Output the [x, y] coordinate of the center of the cell containing the given text.  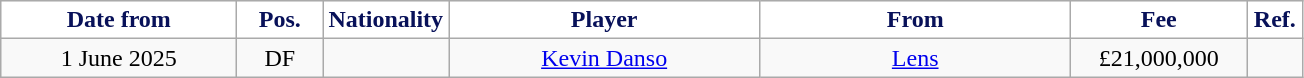
1 June 2025 [119, 58]
Ref. [1275, 20]
Date from [119, 20]
From [916, 20]
Kevin Danso [604, 58]
£21,000,000 [1159, 58]
Fee [1159, 20]
DF [280, 58]
Pos. [280, 20]
Lens [916, 58]
Player [604, 20]
Nationality [386, 20]
